Extract the [x, y] coordinate from the center of the cell holding the provided text.  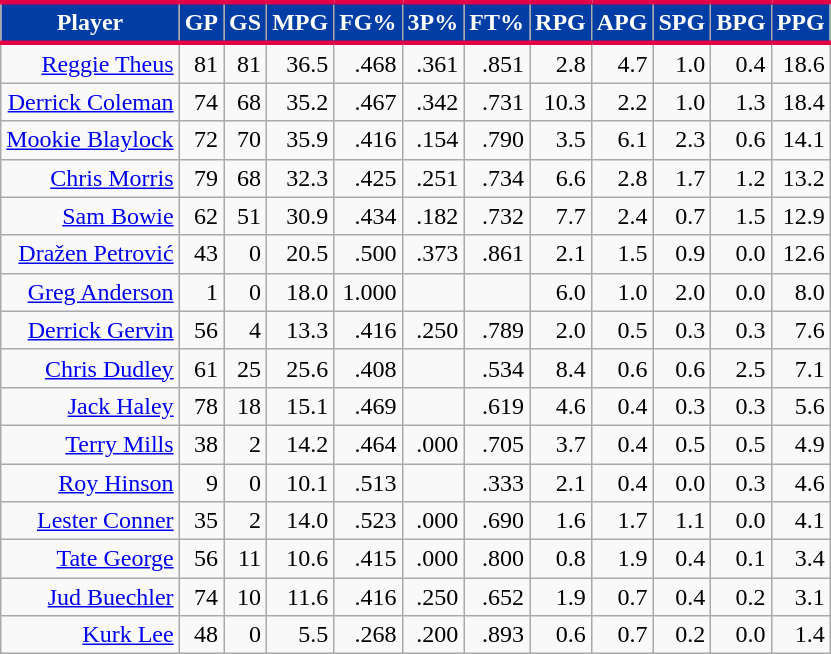
25.6 [300, 368]
5.6 [800, 406]
.182 [433, 216]
10.3 [561, 102]
35 [201, 521]
78 [201, 406]
2.4 [622, 216]
.500 [368, 254]
18.0 [300, 292]
Mookie Blaylock [90, 140]
.467 [368, 102]
1.3 [741, 102]
.789 [497, 330]
.734 [497, 178]
8.4 [561, 368]
.523 [368, 521]
.851 [497, 63]
.434 [368, 216]
9 [201, 483]
1 [201, 292]
MPG [300, 22]
Chris Dudley [90, 368]
Greg Anderson [90, 292]
3.7 [561, 444]
4 [246, 330]
18 [246, 406]
13.2 [800, 178]
79 [201, 178]
35.9 [300, 140]
.251 [433, 178]
Kurk Lee [90, 635]
18.6 [800, 63]
2.2 [622, 102]
72 [201, 140]
.893 [497, 635]
11 [246, 559]
Dražen Petrović [90, 254]
Player [90, 22]
FT% [497, 22]
12.9 [800, 216]
32.3 [300, 178]
.619 [497, 406]
3.4 [800, 559]
.333 [497, 483]
.415 [368, 559]
4.7 [622, 63]
.469 [368, 406]
10.6 [300, 559]
30.9 [300, 216]
RPG [561, 22]
.408 [368, 368]
.425 [368, 178]
.468 [368, 63]
8.0 [800, 292]
.690 [497, 521]
6.0 [561, 292]
.361 [433, 63]
14.0 [300, 521]
20.5 [300, 254]
1.1 [682, 521]
10 [246, 597]
18.4 [800, 102]
3P% [433, 22]
Roy Hinson [90, 483]
Derrick Coleman [90, 102]
1.2 [741, 178]
GS [246, 22]
15.1 [300, 406]
GP [201, 22]
7.7 [561, 216]
SPG [682, 22]
APG [622, 22]
.534 [497, 368]
11.6 [300, 597]
70 [246, 140]
25 [246, 368]
.790 [497, 140]
.200 [433, 635]
1.000 [368, 292]
1.6 [561, 521]
.268 [368, 635]
Jack Haley [90, 406]
.861 [497, 254]
.154 [433, 140]
10.1 [300, 483]
Jud Buechler [90, 597]
.800 [497, 559]
.731 [497, 102]
36.5 [300, 63]
Derrick Gervin [90, 330]
Reggie Theus [90, 63]
.373 [433, 254]
Chris Morris [90, 178]
48 [201, 635]
.464 [368, 444]
0.8 [561, 559]
12.6 [800, 254]
Sam Bowie [90, 216]
62 [201, 216]
3.1 [800, 597]
1.4 [800, 635]
Terry Mills [90, 444]
BPG [741, 22]
0.9 [682, 254]
4.9 [800, 444]
5.5 [300, 635]
7.1 [800, 368]
FG% [368, 22]
38 [201, 444]
6.6 [561, 178]
7.6 [800, 330]
Lester Conner [90, 521]
13.3 [300, 330]
.513 [368, 483]
14.1 [800, 140]
2.3 [682, 140]
PPG [800, 22]
.705 [497, 444]
2.5 [741, 368]
14.2 [300, 444]
3.5 [561, 140]
43 [201, 254]
.342 [433, 102]
0.1 [741, 559]
35.2 [300, 102]
.732 [497, 216]
Tate George [90, 559]
.652 [497, 597]
4.1 [800, 521]
61 [201, 368]
6.1 [622, 140]
51 [246, 216]
